Pinpoint the cell where the given text exists, returning its [X, Y] midpoint coordinate. 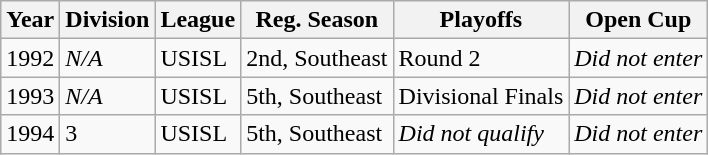
Round 2 [481, 58]
1993 [30, 96]
Division [108, 20]
1994 [30, 134]
Reg. Season [317, 20]
2nd, Southeast [317, 58]
1992 [30, 58]
League [198, 20]
Year [30, 20]
Did not qualify [481, 134]
Divisional Finals [481, 96]
Open Cup [638, 20]
3 [108, 134]
Playoffs [481, 20]
